Pinpoint the cell where the given text exists, returning its (x, y) midpoint coordinate. 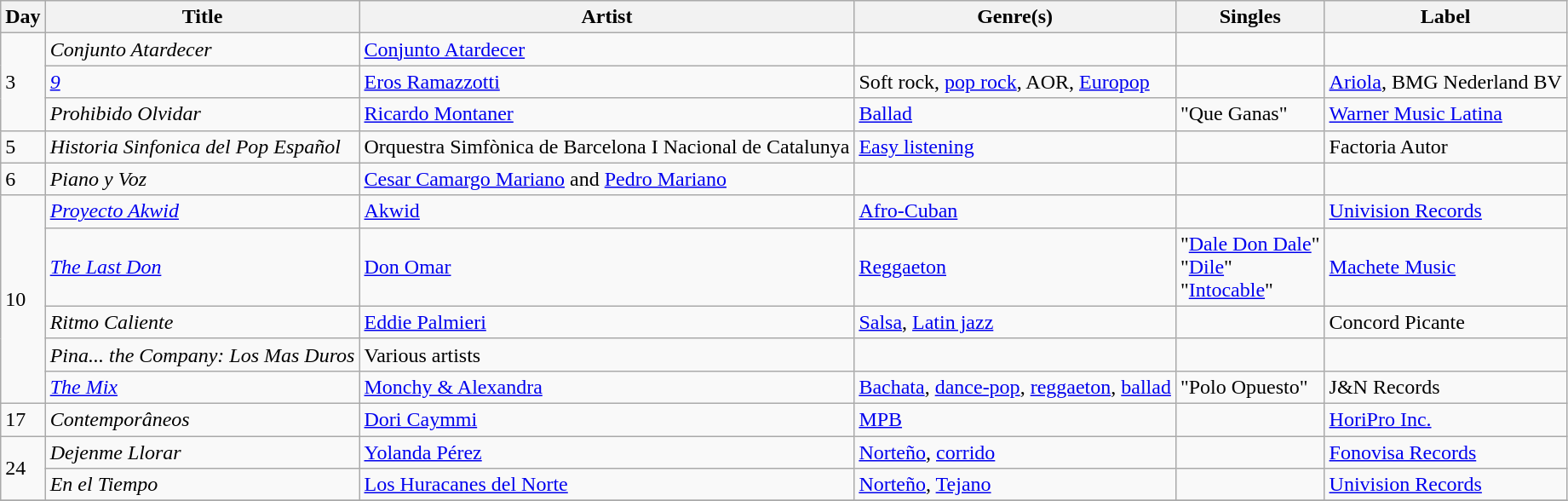
Ritmo Caliente (203, 322)
Bachata, dance-pop, reggaeton, ballad (1015, 387)
Artist (606, 17)
9 (203, 82)
Proyecto Akwid (203, 211)
Contemporâneos (203, 419)
Don Omar (606, 267)
Eddie Palmieri (606, 322)
Concord Picante (1445, 322)
MPB (1015, 419)
Ricardo Montaner (606, 114)
HoriPro Inc. (1445, 419)
Eros Ramazzotti (606, 82)
Monchy & Alexandra (606, 387)
Reggaeton (1015, 267)
Orquestra Simfònica de Barcelona I Nacional de Catalunya (606, 147)
Soft rock, pop rock, AOR, Europop (1015, 82)
Warner Music Latina (1445, 114)
Norteño, corrido (1015, 452)
Afro-Cuban (1015, 211)
Dejenme Llorar (203, 452)
Norteño, Tejano (1015, 485)
10 (23, 299)
Genre(s) (1015, 17)
Pina... the Company: Los Mas Duros (203, 354)
Easy listening (1015, 147)
Piano y Voz (203, 179)
6 (23, 179)
Akwid (606, 211)
En el Tiempo (203, 485)
Prohibido Olvidar (203, 114)
Various artists (606, 354)
Yolanda Pérez (606, 452)
The Last Don (203, 267)
24 (23, 469)
Cesar Camargo Mariano and Pedro Mariano (606, 179)
"Polo Opuesto" (1250, 387)
Singles (1250, 17)
17 (23, 419)
The Mix (203, 387)
J&N Records (1445, 387)
Title (203, 17)
Label (1445, 17)
Factoria Autor (1445, 147)
Machete Music (1445, 267)
Dori Caymmi (606, 419)
Historia Sinfonica del Pop Español (203, 147)
3 (23, 82)
"Que Ganas" (1250, 114)
Fonovisa Records (1445, 452)
Ballad (1015, 114)
Ariola, BMG Nederland BV (1445, 82)
Los Huracanes del Norte (606, 485)
Day (23, 17)
"Dale Don Dale""Dile""Intocable" (1250, 267)
Salsa, Latin jazz (1015, 322)
5 (23, 147)
